For the text-containing cell, return its midpoint in (X, Y) coordinate format. 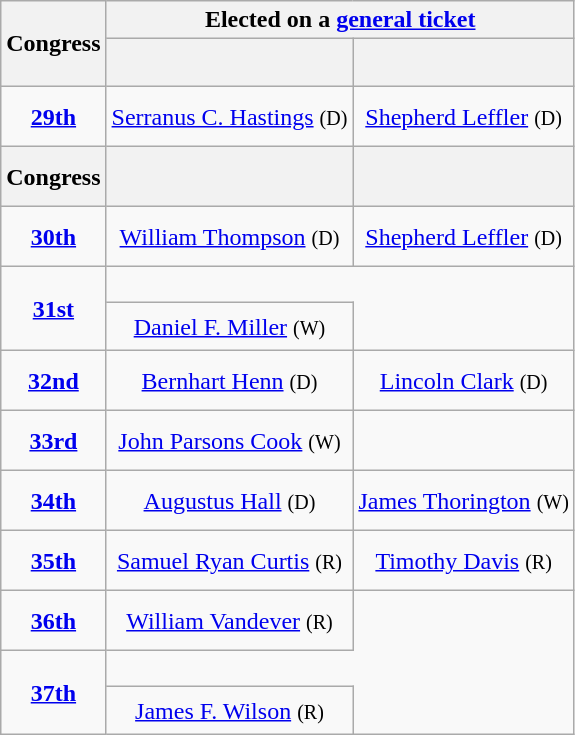
29th (54, 117)
Daniel F. Miller (W) (230, 327)
Serranus C. Hastings (D) (230, 117)
Augustus Hall (D) (230, 501)
Bernhart Henn (D) (230, 381)
33rd (54, 441)
34th (54, 501)
31st (54, 309)
James Thorington (W) (464, 501)
36th (54, 621)
James F. Wilson (R) (230, 711)
John Parsons Cook (W) (230, 441)
Lincoln Clark (D) (464, 381)
35th (54, 561)
30th (54, 237)
37th (54, 693)
Elected on a general ticket (340, 20)
32nd (54, 381)
William Thompson (D) (230, 237)
Timothy Davis (R) (464, 561)
William Vandever (R) (230, 621)
Samuel Ryan Curtis (R) (230, 561)
